From the cell containing the given text, extract its center point as [x, y] coordinate. 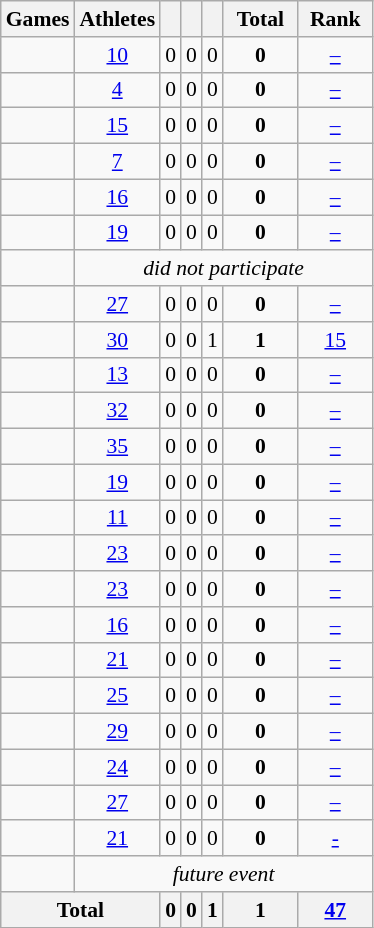
Games [38, 19]
4 [117, 90]
24 [117, 767]
30 [117, 340]
future event [223, 874]
13 [117, 375]
32 [117, 411]
Athletes [117, 19]
11 [117, 518]
- [336, 839]
Rank [336, 19]
did not participate [223, 269]
25 [117, 696]
29 [117, 732]
7 [117, 162]
47 [336, 910]
35 [117, 447]
10 [117, 55]
